From the cell containing the given text, extract its center point as [X, Y] coordinate. 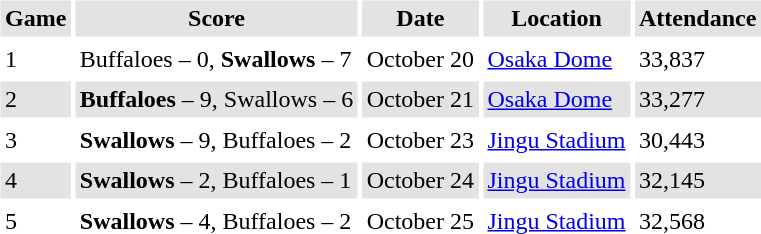
Swallows – 2, Buffaloes – 1 [216, 180]
33,277 [697, 100]
2 [35, 100]
Buffaloes – 9, Swallows – 6 [216, 100]
4 [35, 180]
Location [556, 18]
October 24 [420, 180]
October 21 [420, 100]
Buffaloes – 0, Swallows – 7 [216, 59]
32,145 [697, 180]
October 23 [420, 140]
Date [420, 18]
Attendance [697, 18]
30,443 [697, 140]
Game [35, 18]
Swallows – 9, Buffaloes – 2 [216, 140]
Score [216, 18]
3 [35, 140]
1 [35, 59]
October 20 [420, 59]
33,837 [697, 59]
